Return (x, y) of the center of cell containing provided text 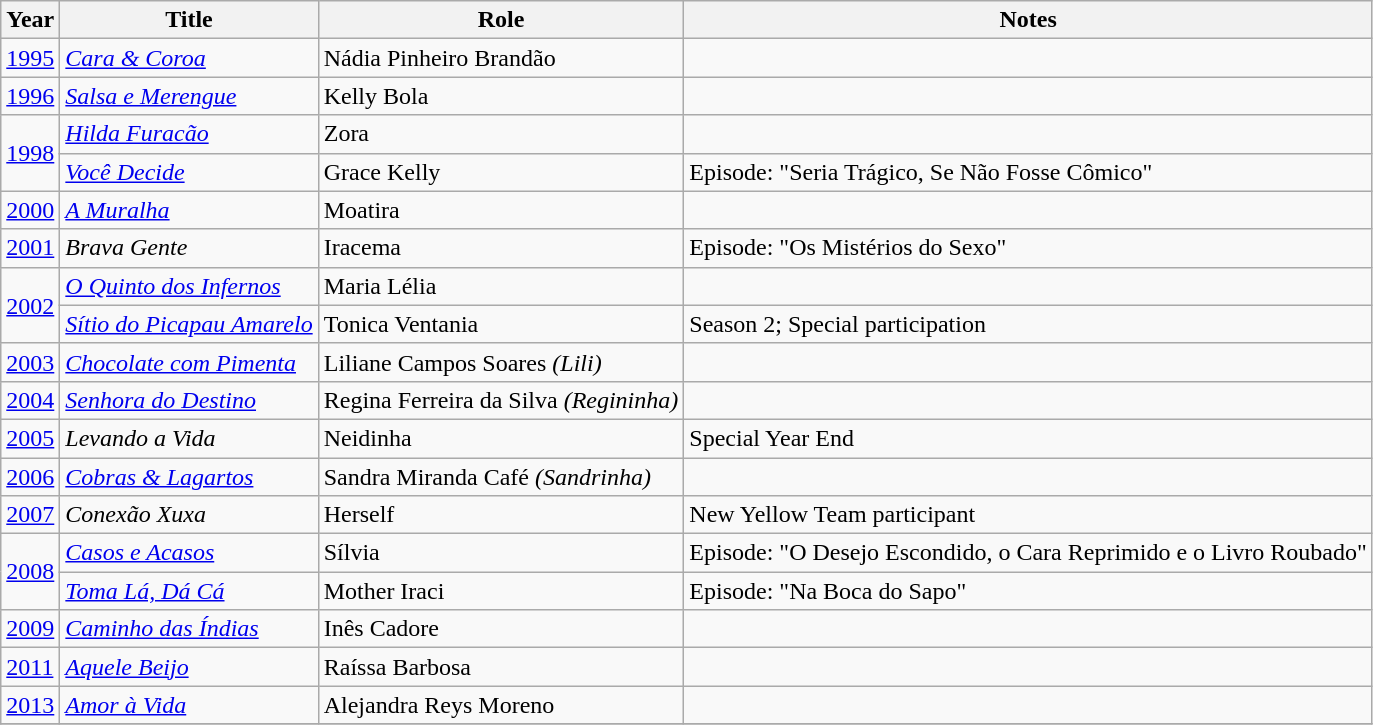
Amor à Vida (189, 705)
Season 2; Special participation (1028, 324)
Chocolate com Pimenta (189, 362)
Title (189, 20)
Sílvia (501, 553)
Alejandra Reys Moreno (501, 705)
2013 (30, 705)
Cobras & Lagartos (189, 477)
Cara & Coroa (189, 58)
2006 (30, 477)
Herself (501, 515)
2011 (30, 667)
Year (30, 20)
2002 (30, 305)
1996 (30, 96)
Senhora do Destino (189, 400)
Inês Cadore (501, 629)
2005 (30, 438)
O Quinto dos Infernos (189, 286)
Sandra Miranda Café (Sandrinha) (501, 477)
2004 (30, 400)
Episode: "Seria Trágico, Se Não Fosse Cômico" (1028, 172)
Episode: "O Desejo Escondido, o Cara Reprimido e o Livro Roubado" (1028, 553)
Nádia Pinheiro Brandão (501, 58)
Liliane Campos Soares (Lili) (501, 362)
2001 (30, 248)
2008 (30, 572)
Aquele Beijo (189, 667)
Conexão Xuxa (189, 515)
Zora (501, 134)
Toma Lá, Dá Cá (189, 591)
New Yellow Team participant (1028, 515)
Notes (1028, 20)
2009 (30, 629)
Casos e Acasos (189, 553)
2000 (30, 210)
1995 (30, 58)
Mother Iraci (501, 591)
Salsa e Merengue (189, 96)
Role (501, 20)
A Muralha (189, 210)
Você Decide (189, 172)
Grace Kelly (501, 172)
2007 (30, 515)
Moatira (501, 210)
Tonica Ventania (501, 324)
Kelly Bola (501, 96)
Levando a Vida (189, 438)
Maria Lélia (501, 286)
Raíssa Barbosa (501, 667)
1998 (30, 153)
Episode: "Na Boca do Sapo" (1028, 591)
Special Year End (1028, 438)
Caminho das Índias (189, 629)
Neidinha (501, 438)
Iracema (501, 248)
Brava Gente (189, 248)
Hilda Furacão (189, 134)
Episode: "Os Mistérios do Sexo" (1028, 248)
Regina Ferreira da Silva (Regininha) (501, 400)
Sítio do Picapau Amarelo (189, 324)
2003 (30, 362)
